Determine the (x, y) coordinate at the center of the cell enclosing the given text.  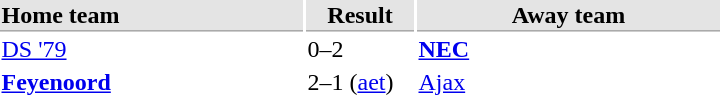
Home team (152, 16)
DS '79 (152, 49)
0–2 (360, 49)
NEC (568, 49)
Result (360, 16)
Away team (568, 16)
